Pinpoint the cell where the given text exists, returning its (X, Y) midpoint coordinate. 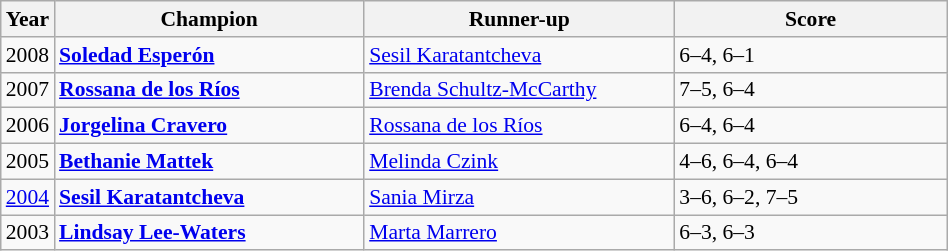
6–4, 6–4 (810, 126)
Bethanie Mattek (209, 162)
Year (28, 19)
2007 (28, 90)
7–5, 6–4 (810, 90)
Score (810, 19)
Soledad Esperón (209, 55)
2008 (28, 55)
3–6, 6–2, 7–5 (810, 197)
Lindsay Lee-Waters (209, 233)
2006 (28, 126)
Brenda Schultz-McCarthy (519, 90)
6–4, 6–1 (810, 55)
Marta Marrero (519, 233)
Runner-up (519, 19)
2004 (28, 197)
Jorgelina Cravero (209, 126)
4–6, 6–4, 6–4 (810, 162)
Sania Mirza (519, 197)
2005 (28, 162)
Champion (209, 19)
2003 (28, 233)
Melinda Czink (519, 162)
6–3, 6–3 (810, 233)
